Return (X, Y) of the center of cell containing provided text 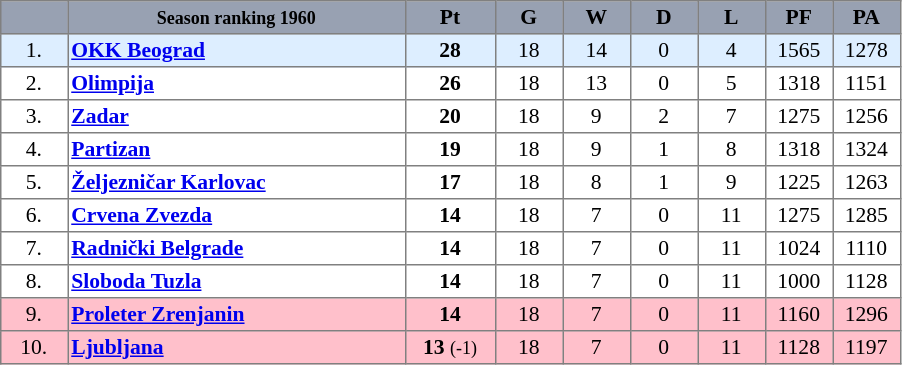
4. (34, 150)
26 (450, 84)
W (596, 18)
Partizan (237, 150)
17 (450, 182)
13 (-1) (450, 348)
1197 (866, 348)
PF (799, 18)
Zadar (237, 116)
9. (34, 314)
G (529, 18)
1324 (866, 150)
Pt (450, 18)
Crvena Zvezda (237, 216)
1296 (866, 314)
19 (450, 150)
13 (596, 84)
1024 (799, 248)
1256 (866, 116)
2 (664, 116)
Proleter Zrenjanin (237, 314)
1151 (866, 84)
Sloboda Tuzla (237, 282)
L (732, 18)
1565 (799, 50)
2. (34, 84)
Ljubljana (237, 348)
5 (732, 84)
28 (450, 50)
10. (34, 348)
PA (866, 18)
1263 (866, 182)
Željezničar Karlovac (237, 182)
OKK Beograd (237, 50)
1160 (799, 314)
Radnički Belgrade (237, 248)
1. (34, 50)
Olimpija (237, 84)
Season ranking 1960 (237, 18)
1000 (799, 282)
D (664, 18)
1110 (866, 248)
4 (732, 50)
1278 (866, 50)
1285 (866, 216)
3. (34, 116)
6. (34, 216)
1225 (799, 182)
8. (34, 282)
20 (450, 116)
5. (34, 182)
7. (34, 248)
